Find where the given text appears and provide that cell's center as (X, Y) coordinate. 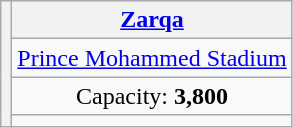
Capacity: 3,800 (152, 96)
Zarqa (152, 20)
Prince Mohammed Stadium (152, 58)
